Output the (X, Y) coordinate of the center of the cell containing the given text.  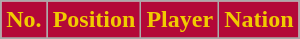
Player (180, 20)
Nation (259, 20)
Position (94, 20)
No. (24, 20)
